Capture the cell that displays the provided text and extract its [x, y] central coordinate. 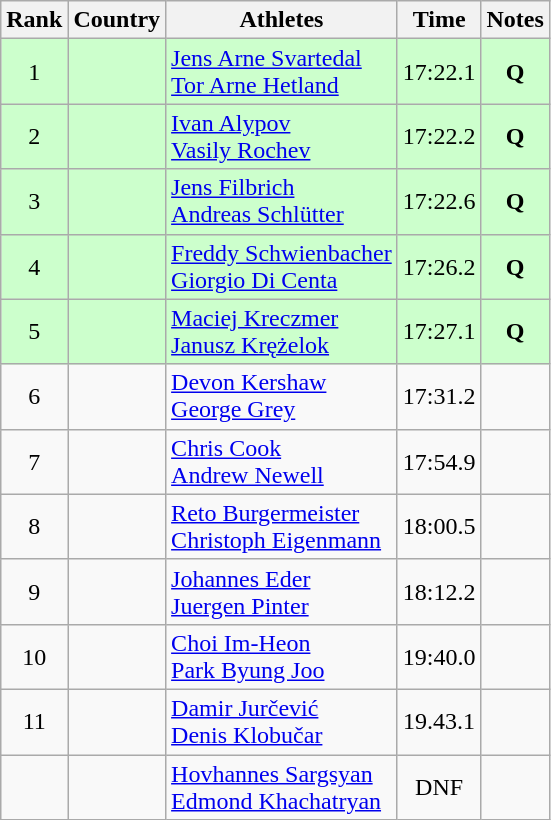
17:27.1 [439, 332]
Country [117, 20]
10 [34, 656]
Hovhannes Sargsyan Edmond Khachatryan [282, 786]
17:22.2 [439, 136]
11 [34, 722]
Chris Cook Andrew Newell [282, 462]
17:54.9 [439, 462]
17:22.6 [439, 202]
9 [34, 592]
6 [34, 396]
5 [34, 332]
Time [439, 20]
Choi Im-Heon Park Byung Joo [282, 656]
17:26.2 [439, 266]
Jens Arne Svartedal Tor Arne Hetland [282, 72]
Reto Burgermeister Christoph Eigenmann [282, 526]
Athletes [282, 20]
2 [34, 136]
Freddy Schwienbacher Giorgio Di Centa [282, 266]
1 [34, 72]
17:31.2 [439, 396]
18:00.5 [439, 526]
Devon Kershaw George Grey [282, 396]
Rank [34, 20]
18:12.2 [439, 592]
DNF [439, 786]
19.43.1 [439, 722]
Ivan Alypov Vasily Rochev [282, 136]
7 [34, 462]
Maciej Kreczmer Janusz Krężelok [282, 332]
17:22.1 [439, 72]
19:40.0 [439, 656]
8 [34, 526]
4 [34, 266]
Johannes Eder Juergen Pinter [282, 592]
Jens Filbrich Andreas Schlütter [282, 202]
Notes [515, 20]
3 [34, 202]
Damir Jurčević Denis Klobučar [282, 722]
